From the cell containing the given text, extract its center point as (x, y) coordinate. 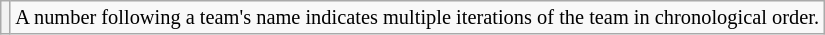
A number following a team's name indicates multiple iterations of the team in chronological order. (416, 17)
